Return (x, y) of the center of cell containing provided text 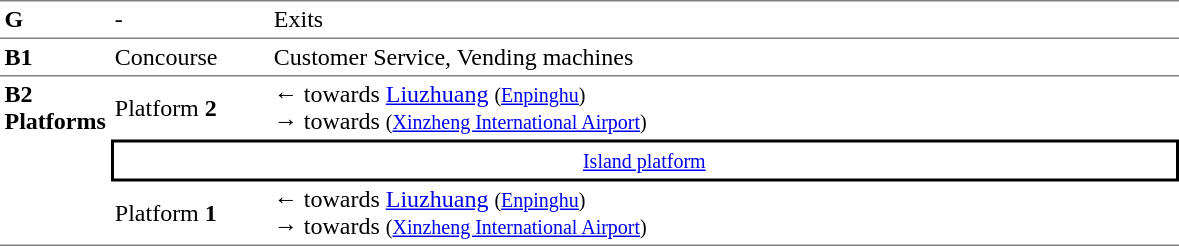
Concourse (190, 58)
B2Platforms (55, 161)
Platform 2 (190, 108)
Island platform (644, 161)
Exits (724, 19)
G (55, 19)
- (190, 19)
Platform 1 (190, 214)
Customer Service, Vending machines (724, 58)
B1 (55, 58)
